From the cell containing the given text, extract its center point as [x, y] coordinate. 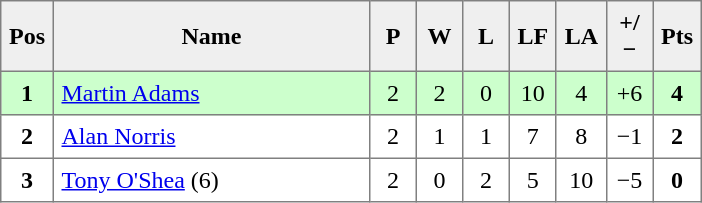
Pts [677, 36]
Alan Norris [211, 137]
−1 [629, 137]
Pos [27, 36]
Martin Adams [211, 93]
W [439, 36]
Tony O'Shea (6) [211, 180]
+/− [629, 36]
8 [581, 137]
+6 [629, 93]
5 [532, 180]
Name [211, 36]
−5 [629, 180]
L [486, 36]
P [393, 36]
7 [532, 137]
LA [581, 36]
3 [27, 180]
LF [532, 36]
